For the text-containing cell, return its midpoint in [X, Y] coordinate format. 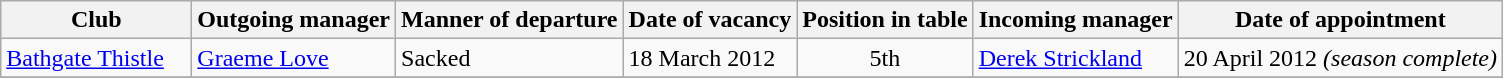
18 March 2012 [710, 58]
Derek Strickland [1076, 58]
Graeme Love [294, 58]
Date of appointment [1340, 20]
Manner of departure [510, 20]
Club [96, 20]
Date of vacancy [710, 20]
Incoming manager [1076, 20]
20 April 2012 (season complete) [1340, 58]
5th [885, 58]
Bathgate Thistle [96, 58]
Position in table [885, 20]
Sacked [510, 58]
Outgoing manager [294, 20]
